For the text-containing cell, return its midpoint in (X, Y) coordinate format. 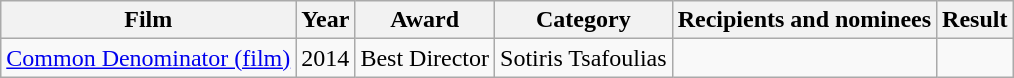
Best Director (425, 58)
2014 (326, 58)
Common Denominator (film) (148, 58)
Film (148, 20)
Award (425, 20)
Result (975, 20)
Sotiris Tsafoulias (584, 58)
Year (326, 20)
Category (584, 20)
Recipients and nominees (804, 20)
